Capture the cell that displays the provided text and extract its (X, Y) central coordinate. 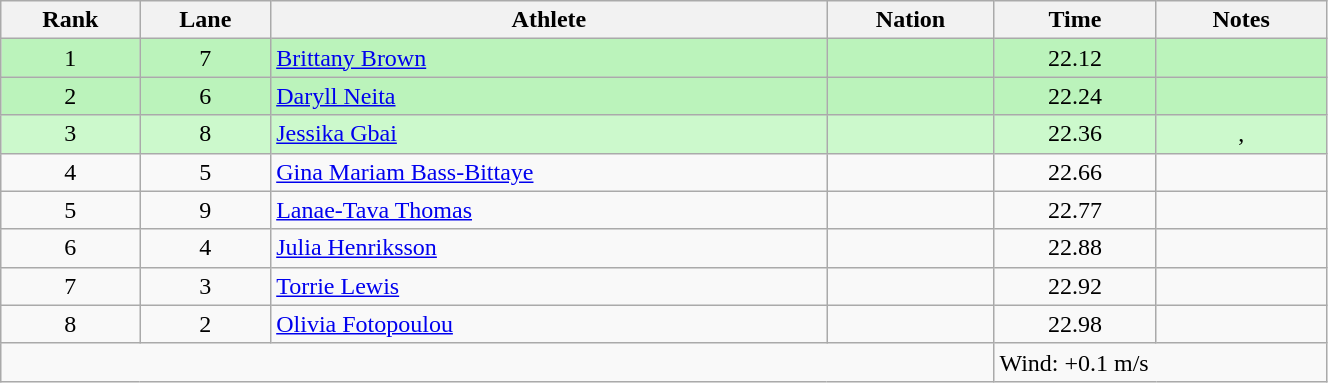
Lanae-Tava Thomas (549, 210)
Daryll Neita (549, 96)
22.92 (1075, 286)
Nation (910, 20)
Notes (1241, 20)
Time (1075, 20)
Rank (70, 20)
22.24 (1075, 96)
22.36 (1075, 134)
Jessika Gbai (549, 134)
22.98 (1075, 324)
22.66 (1075, 172)
22.12 (1075, 58)
9 (206, 210)
Athlete (549, 20)
22.77 (1075, 210)
Julia Henriksson (549, 248)
1 (70, 58)
Torrie Lewis (549, 286)
, (1241, 134)
Lane (206, 20)
Wind: +0.1 m/s (1160, 362)
Gina Mariam Bass-Bittaye (549, 172)
22.88 (1075, 248)
Brittany Brown (549, 58)
Olivia Fotopoulou (549, 324)
